Detect which cell encompasses the target text, then output its [X, Y] center coordinate. 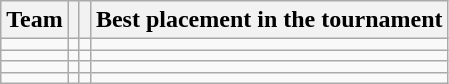
Best placement in the tournament [269, 20]
Team [35, 20]
